Search for the cell housing the specified text and yield its (x, y) center coordinate. 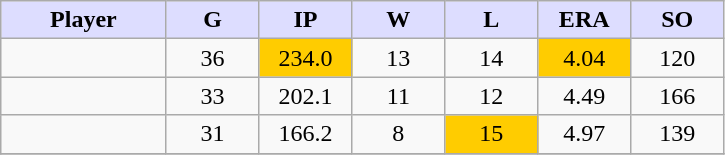
234.0 (306, 58)
11 (398, 96)
8 (398, 134)
W (398, 20)
202.1 (306, 96)
13 (398, 58)
120 (678, 58)
IP (306, 20)
36 (212, 58)
12 (492, 96)
ERA (584, 20)
L (492, 20)
4.97 (584, 134)
14 (492, 58)
166.2 (306, 134)
31 (212, 134)
33 (212, 96)
4.49 (584, 96)
SO (678, 20)
166 (678, 96)
139 (678, 134)
G (212, 20)
15 (492, 134)
Player (84, 20)
4.04 (584, 58)
